Scan for the cell matching the given text and deliver its (x, y) coordinate at center. 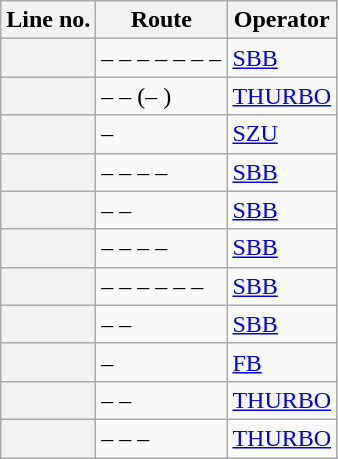
Route (162, 20)
– – – (162, 438)
Operator (282, 20)
– – (– ) (162, 96)
Line no. (48, 20)
SZU (282, 134)
– – – – – – (162, 286)
FB (282, 362)
– – – – – – – (162, 58)
